Capture the cell that displays the provided text and extract its (X, Y) central coordinate. 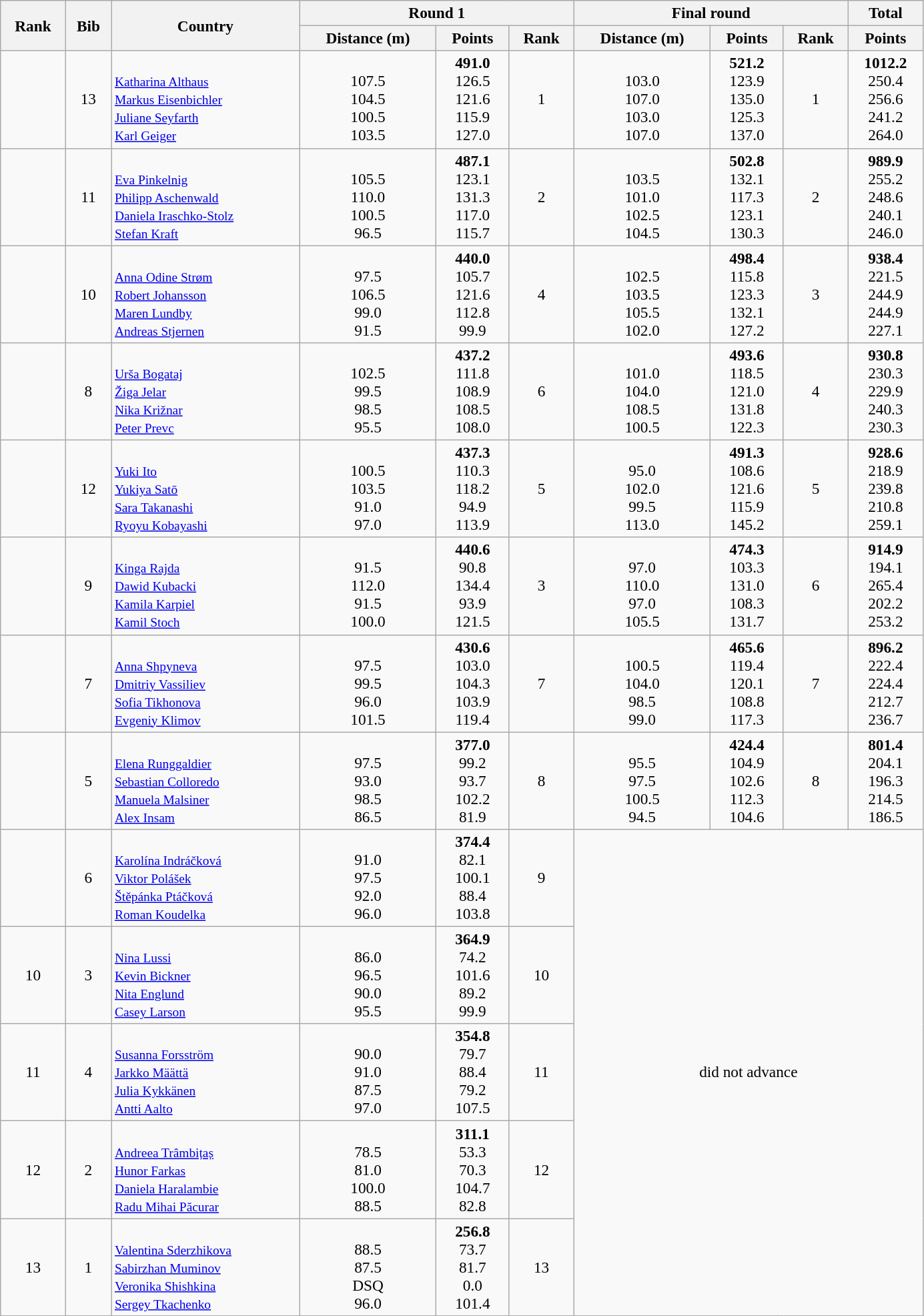
440.0105.7121.6112.899.9 (472, 294)
424.4104.9102.6112.3104.6 (747, 780)
97.0110.097.0105.5 (642, 586)
487.1123.1131.3117.0115.7 (472, 197)
Valentina SderzhikovaSabirzhan MuminovVeronika ShishkinaSergey Tkachenko (205, 1267)
521.2123.9135.0125.3137.0 (747, 99)
90.091.087.597.0 (368, 1072)
502.8132.1117.3123.1130.3 (747, 197)
Anna Odine StrømRobert JohanssonMaren LundbyAndreas Stjernen (205, 294)
491.3108.6121.6115.9145.2 (747, 488)
440.690.8134.493.9121.5 (472, 586)
437.3110.3118.294.9113.9 (472, 488)
Katharina AlthausMarkus EisenbichlerJuliane SeyfarthKarl Geiger (205, 99)
95.597.5100.594.5 (642, 780)
95.0102.099.5113.0 (642, 488)
102.5103.5105.5102.0 (642, 294)
498.4115.8123.3132.1127.2 (747, 294)
97.593.098.586.5 (368, 780)
474.3103.3131.0108.3131.7 (747, 586)
100.5103.591.097.0 (368, 488)
Andreea TrâmbițașHunor FarkasDaniela HaralambieRadu Mihai Păcurar (205, 1169)
91.097.592.096.0 (368, 878)
100.5104.098.599.0 (642, 683)
914.9194.1265.4202.2253.2 (885, 586)
801.4204.1196.3214.5186.5 (885, 780)
938.4221.5244.9244.9227.1 (885, 294)
493.6118.5121.0131.8122.3 (747, 391)
Eva PinkelnigPhilipp AschenwaldDaniela Iraschko-StolzStefan Kraft (205, 197)
Total (885, 13)
101.0104.0108.5100.5 (642, 391)
377.099.293.7102.281.9 (472, 780)
Bib (88, 25)
374.482.1100.188.4103.8 (472, 878)
86.096.590.095.5 (368, 975)
Urša BogatajŽiga JelarNika KrižnarPeter Prevc (205, 391)
Yuki ItoYukiya SatōSara TakanashiRyoyu Kobayashi (205, 488)
930.8230.3229.9240.3230.3 (885, 391)
Elena RunggaldierSebastian ColloredoManuela MalsinerAlex Insam (205, 780)
Final round (711, 13)
78.581.0100.088.5 (368, 1169)
256.873.781.70.0101.4 (472, 1267)
Karolína IndráčkováViktor PolášekŠtěpánka PtáčkováRoman Koudelka (205, 878)
107.5104.5100.5103.5 (368, 99)
896.2222.4224.4212.7236.7 (885, 683)
311.153.370.3104.782.8 (472, 1169)
354.879.788.479.2107.5 (472, 1072)
491.0126.5121.6115.9127.0 (472, 99)
Round 1 (436, 13)
437.2111.8108.9108.5108.0 (472, 391)
105.5110.0100.596.5 (368, 197)
97.599.596.0101.5 (368, 683)
Anna ShpynevaDmitriy VassilievSofia TikhonovaEvgeniy Klimov (205, 683)
465.6119.4120.1108.8117.3 (747, 683)
430.6103.0104.3103.9119.4 (472, 683)
91.5112.091.5100.0 (368, 586)
Nina LussiKevin BicknerNita EnglundCasey Larson (205, 975)
88.587.5DSQ96.0 (368, 1267)
Country (205, 25)
97.5106.599.091.5 (368, 294)
did not advance (749, 1072)
928.6218.9239.8210.8259.1 (885, 488)
103.0107.0103.0107.0 (642, 99)
102.599.598.595.5 (368, 391)
364.974.2101.689.299.9 (472, 975)
Kinga RajdaDawid KubackiKamila KarpielKamil Stoch (205, 586)
103.5101.0102.5104.5 (642, 197)
989.9255.2248.6240.1246.0 (885, 197)
Susanna ForsströmJarkko MäättäJulia KykkänenAntti Aalto (205, 1072)
1012.2250.4256.6241.2264.0 (885, 99)
